Extract the [x, y] coordinate from the center of the cell holding the provided text.  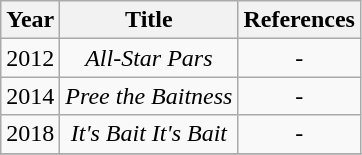
2012 [30, 58]
Year [30, 20]
Title [149, 20]
2014 [30, 96]
Pree the Baitness [149, 96]
2018 [30, 134]
All-Star Pars [149, 58]
It's Bait It's Bait [149, 134]
References [300, 20]
